Capture the cell that displays the provided text and extract its [X, Y] central coordinate. 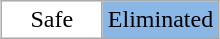
Eliminated [160, 20]
Safe [52, 20]
